Find where the given text appears and provide that cell's center as [X, Y] coordinate. 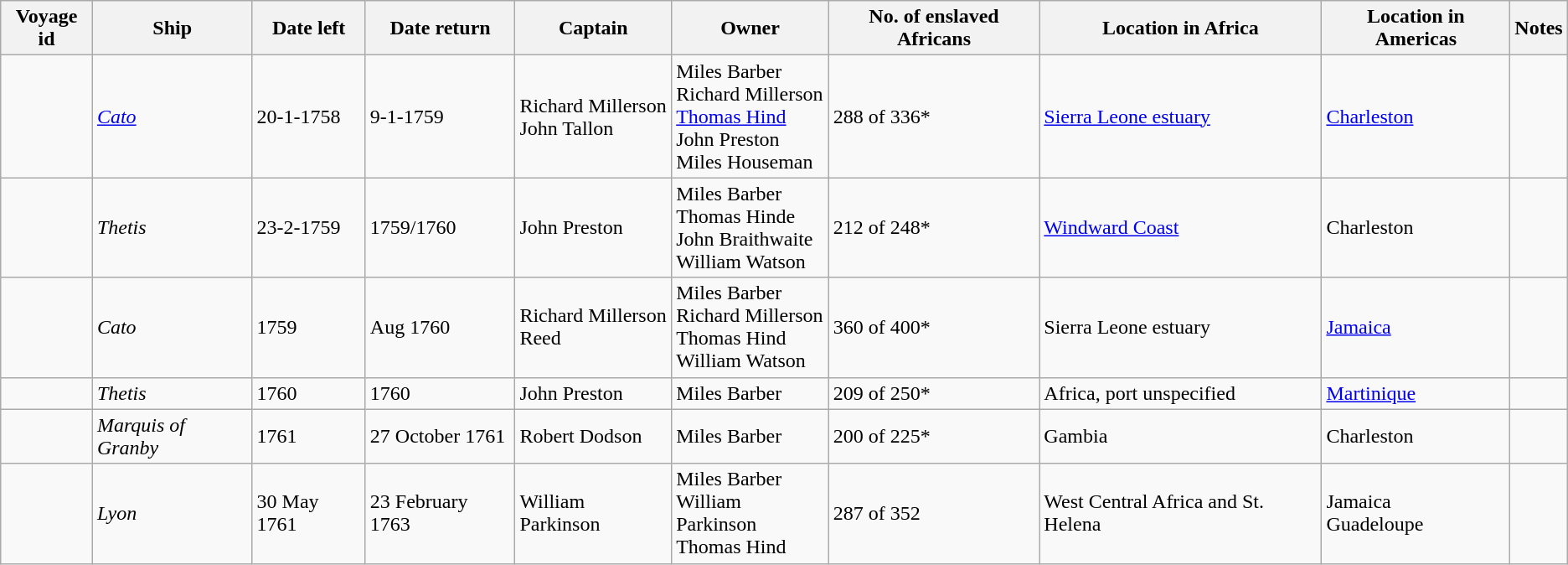
Date return [441, 29]
Aug 1760 [441, 327]
200 of 225* [934, 436]
1759/1760 [441, 228]
1759 [308, 327]
Date left [308, 29]
209 of 250* [934, 393]
Location in Americas [1416, 29]
Captain [593, 29]
Miles BarberWilliam ParkinsonThomas Hind [750, 513]
Miles BarberRichard MillersonThomas HindJohn PrestonMiles Houseman [750, 117]
Marquis of Granby [173, 436]
Notes [1539, 29]
Robert Dodson [593, 436]
Gambia [1181, 436]
23-2-1759 [308, 228]
360 of 400* [934, 327]
Richard MillersonJohn Tallon [593, 117]
288 of 336* [934, 117]
30 May 1761 [308, 513]
9-1-1759 [441, 117]
23 February 1763 [441, 513]
1761 [308, 436]
Owner [750, 29]
Jamaica [1416, 327]
Africa, port unspecified [1181, 393]
Miles BarberRichard MillersonThomas HindWilliam Watson [750, 327]
287 of 352 [934, 513]
212 of 248* [934, 228]
William Parkinson [593, 513]
West Central Africa and St. Helena [1181, 513]
Voyage id [47, 29]
27 October 1761 [441, 436]
Ship [173, 29]
Location in Africa [1181, 29]
No. of enslaved Africans [934, 29]
Windward Coast [1181, 228]
Lyon [173, 513]
Richard MillersonReed [593, 327]
JamaicaGuadeloupe [1416, 513]
Miles BarberThomas HindeJohn BraithwaiteWilliam Watson [750, 228]
Martinique [1416, 393]
20-1-1758 [308, 117]
